For the text-containing cell, return its midpoint in [X, Y] coordinate format. 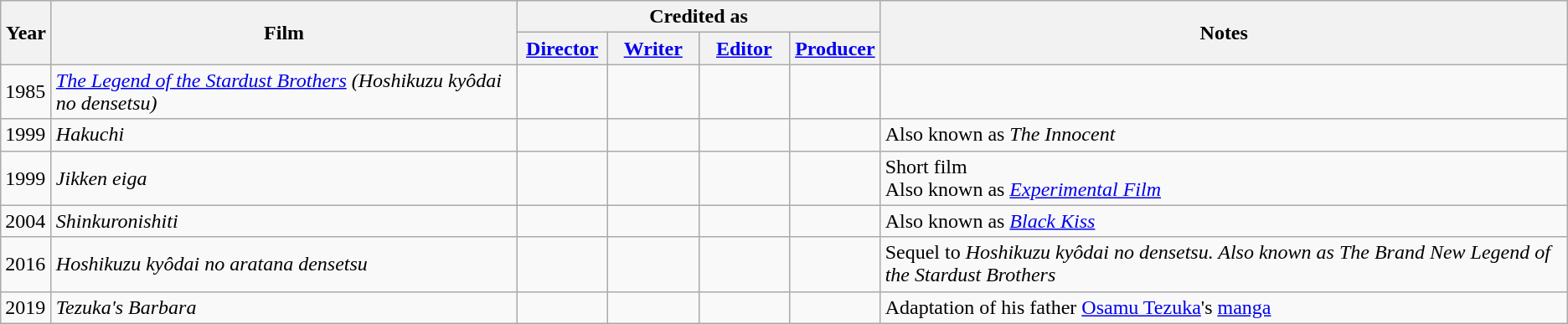
2016 [27, 265]
2019 [27, 307]
Director [563, 49]
Also known as Black Kiss [1224, 221]
Year [27, 33]
Notes [1224, 33]
Film [284, 33]
1985 [27, 92]
Adaptation of his father Osamu Tezuka's manga [1224, 307]
Tezuka's Barbara [284, 307]
Editor [744, 49]
Producer [836, 49]
Writer [653, 49]
The Legend of the Stardust Brothers (Hoshikuzu kyôdai no densetsu) [284, 92]
2004 [27, 221]
Jikken eiga [284, 177]
Sequel to Hoshikuzu kyôdai no densetsu. Also known as The Brand New Legend of the Stardust Brothers [1224, 265]
Short filmAlso known as Experimental Film [1224, 177]
Also known as The Innocent [1224, 135]
Hoshikuzu kyôdai no aratana densetsu [284, 265]
Shinkuronishiti [284, 221]
Hakuchi [284, 135]
Credited as [699, 17]
